From the cell containing the given text, extract its center point as (X, Y) coordinate. 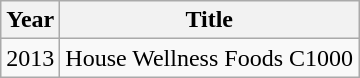
Title (210, 20)
Year (30, 20)
2013 (30, 58)
House Wellness Foods C1000 (210, 58)
